For the text-containing cell, return its midpoint in [x, y] coordinate format. 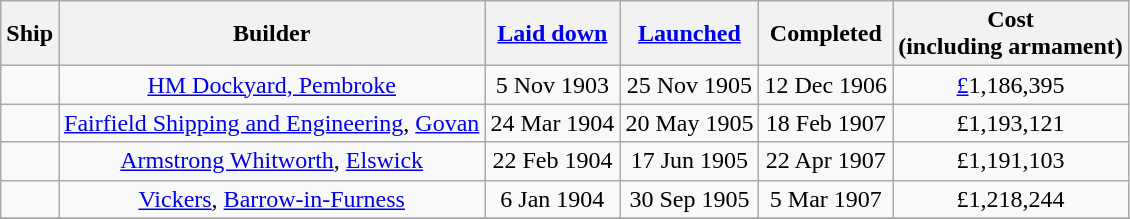
Fairfield Shipping and Engineering, Govan [272, 123]
Armstrong Whitworth, Elswick [272, 161]
Laid down [552, 34]
Cost (including armament) [1011, 34]
£1,218,244 [1011, 199]
12 Dec 1906 [826, 85]
22 Feb 1904 [552, 161]
HM Dockyard, Pembroke [272, 85]
£1,191,103 [1011, 161]
£1,193,121 [1011, 123]
£1,186,395 [1011, 85]
22 Apr 1907 [826, 161]
25 Nov 1905 [690, 85]
Vickers, Barrow-in-Furness [272, 199]
Ship [30, 34]
18 Feb 1907 [826, 123]
5 Mar 1907 [826, 199]
20 May 1905 [690, 123]
Completed [826, 34]
30 Sep 1905 [690, 199]
6 Jan 1904 [552, 199]
17 Jun 1905 [690, 161]
Launched [690, 34]
5 Nov 1903 [552, 85]
Builder [272, 34]
24 Mar 1904 [552, 123]
